Identify which cell holds the provided text, then report its (X, Y) central coordinate. 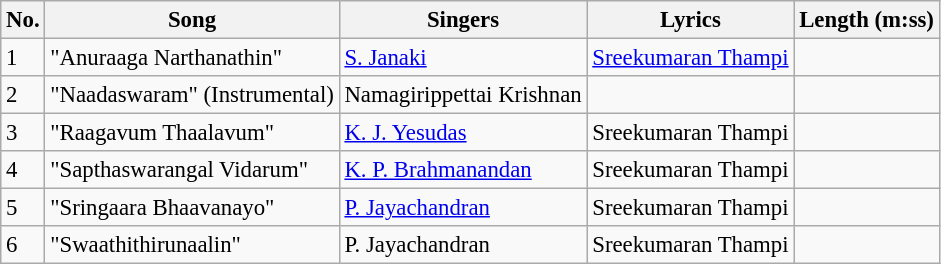
3 (23, 133)
5 (23, 208)
S. Janaki (463, 58)
"Anuraaga Narthanathin" (192, 58)
K. P. Brahmanandan (463, 170)
"Sringaara Bhaavanayo" (192, 208)
"Raagavum Thaalavum" (192, 133)
"Sapthaswarangal Vidarum" (192, 170)
2 (23, 95)
"Swaathithirunaalin" (192, 245)
"Naadaswaram" (Instrumental) (192, 95)
Length (m:ss) (866, 20)
6 (23, 245)
Namagirippettai Krishnan (463, 95)
Singers (463, 20)
K. J. Yesudas (463, 133)
Song (192, 20)
No. (23, 20)
1 (23, 58)
4 (23, 170)
Lyrics (690, 20)
